Determine the (x, y) coordinate at the center of the cell enclosing the given text.  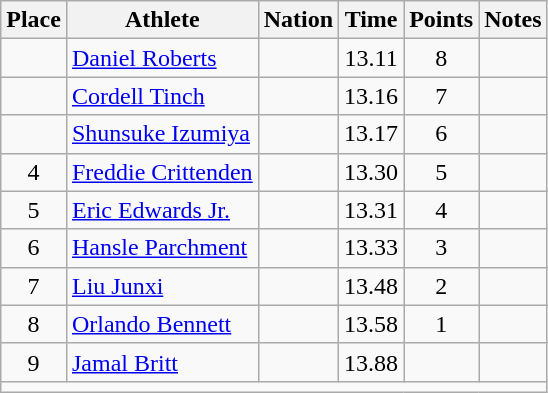
Orlando Bennett (162, 324)
Time (372, 20)
Jamal Britt (162, 362)
Notes (513, 20)
Cordell Tinch (162, 96)
13.17 (372, 134)
2 (442, 286)
Daniel Roberts (162, 58)
3 (442, 248)
13.88 (372, 362)
13.16 (372, 96)
Liu Junxi (162, 286)
Eric Edwards Jr. (162, 210)
13.30 (372, 172)
Hansle Parchment (162, 248)
1 (442, 324)
Athlete (162, 20)
Shunsuke Izumiya (162, 134)
13.58 (372, 324)
9 (34, 362)
Points (442, 20)
Nation (298, 20)
13.11 (372, 58)
13.33 (372, 248)
13.48 (372, 286)
13.31 (372, 210)
Place (34, 20)
Freddie Crittenden (162, 172)
